For the text-containing cell, return its midpoint in (x, y) coordinate format. 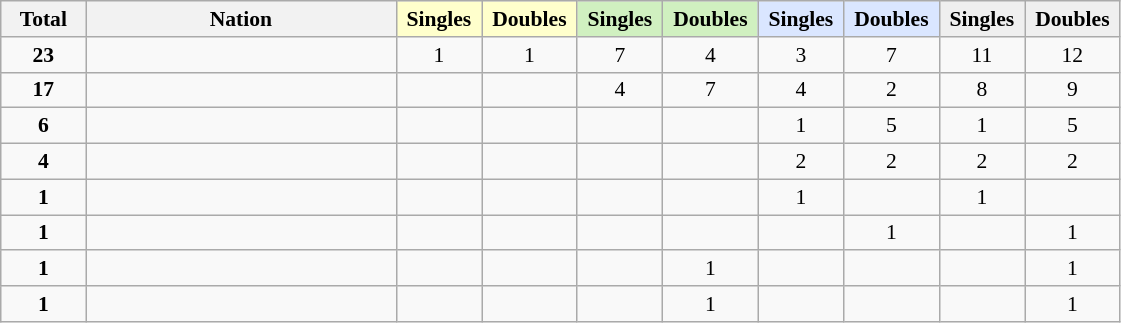
Total (44, 19)
8 (982, 90)
12 (1072, 55)
9 (1072, 90)
Nation (241, 19)
3 (801, 55)
17 (44, 90)
23 (44, 55)
6 (44, 126)
11 (982, 55)
